From the cell containing the given text, extract its center point as [X, Y] coordinate. 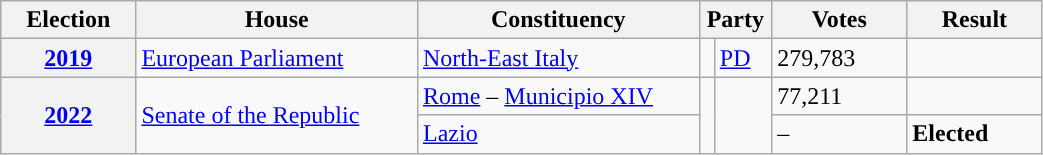
Senate of the Republic [277, 115]
Rome – Municipio XIV [558, 96]
European Parliament [277, 58]
77,211 [840, 96]
House [277, 20]
Constituency [558, 20]
Elected [974, 134]
Election [68, 20]
Result [974, 20]
PD [742, 58]
North-East Italy [558, 58]
2019 [68, 58]
– [840, 134]
Lazio [558, 134]
2022 [68, 115]
Party [736, 20]
Votes [840, 20]
279,783 [840, 58]
